Return the (x, y) coordinate for the center point of the cell that contains the specified text.  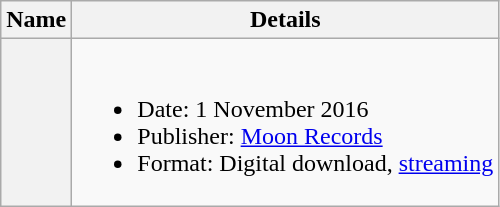
Details (286, 20)
Name (36, 20)
Date: 1 November 2016Publisher: Moon RecordsFormat: Digital download, streaming (286, 122)
